Return the [X, Y] coordinate for the center point of the cell that contains the specified text.  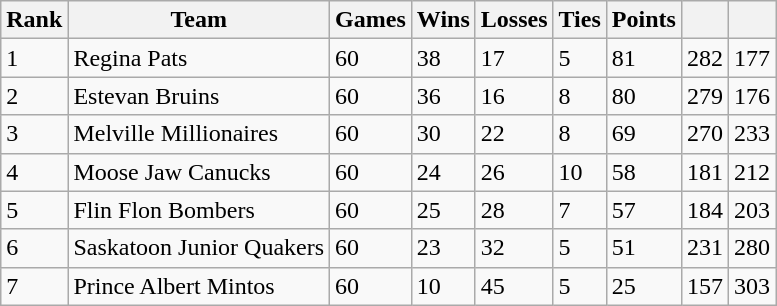
2 [34, 96]
Games [371, 20]
270 [704, 134]
32 [514, 248]
Team [199, 20]
28 [514, 210]
22 [514, 134]
Prince Albert Mintos [199, 286]
38 [443, 58]
30 [443, 134]
58 [644, 172]
36 [443, 96]
231 [704, 248]
51 [644, 248]
Points [644, 20]
17 [514, 58]
24 [443, 172]
280 [752, 248]
81 [644, 58]
184 [704, 210]
80 [644, 96]
26 [514, 172]
Flin Flon Bombers [199, 210]
Moose Jaw Canucks [199, 172]
Wins [443, 20]
45 [514, 286]
Ties [580, 20]
176 [752, 96]
Rank [34, 20]
233 [752, 134]
303 [752, 286]
Saskatoon Junior Quakers [199, 248]
57 [644, 210]
Estevan Bruins [199, 96]
Melville Millionaires [199, 134]
212 [752, 172]
Regina Pats [199, 58]
16 [514, 96]
203 [752, 210]
181 [704, 172]
3 [34, 134]
69 [644, 134]
Losses [514, 20]
4 [34, 172]
282 [704, 58]
157 [704, 286]
23 [443, 248]
279 [704, 96]
6 [34, 248]
177 [752, 58]
1 [34, 58]
